Return the (x, y) coordinate for the center point of the cell that contains the specified text.  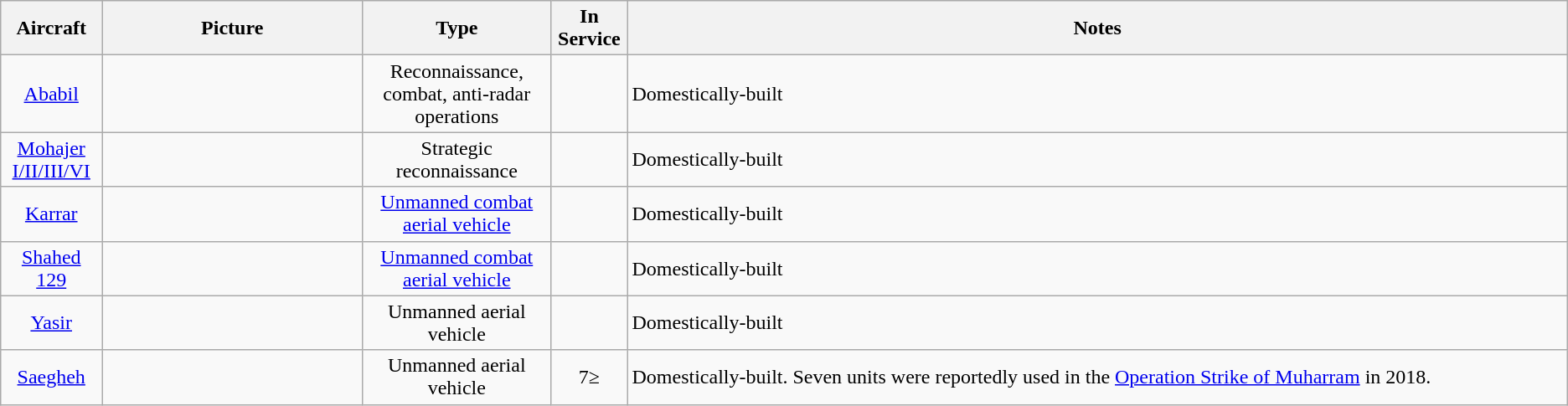
Yasir (52, 323)
Ababil (52, 94)
Strategic reconnaissance (457, 159)
Reconnaissance, combat, anti-radar operations (457, 94)
Mohajer I/II/III/VI (52, 159)
Shahed 129 (52, 268)
Picture (233, 28)
Domestically-built. Seven units were reportedly used in the Operation Strike of Muharram in 2018. (1097, 377)
7≥ (590, 377)
Notes (1097, 28)
Saegheh (52, 377)
In Service (590, 28)
Aircraft (52, 28)
Type (457, 28)
Karrar (52, 214)
